Scan for the cell matching the given text and deliver its (X, Y) coordinate at center. 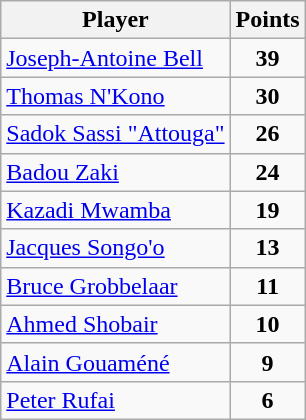
9 (268, 362)
Sadok Sassi "Attouga" (116, 134)
39 (268, 58)
13 (268, 248)
Player (116, 20)
11 (268, 286)
Bruce Grobbelaar (116, 286)
Alain Gouaméné (116, 362)
Peter Rufai (116, 400)
24 (268, 172)
Points (268, 20)
Joseph-Antoine Bell (116, 58)
Jacques Songo'o (116, 248)
Kazadi Mwamba (116, 210)
Ahmed Shobair (116, 324)
26 (268, 134)
Thomas N'Kono (116, 96)
19 (268, 210)
30 (268, 96)
10 (268, 324)
Badou Zaki (116, 172)
6 (268, 400)
